Search for the cell housing the specified text and yield its [X, Y] center coordinate. 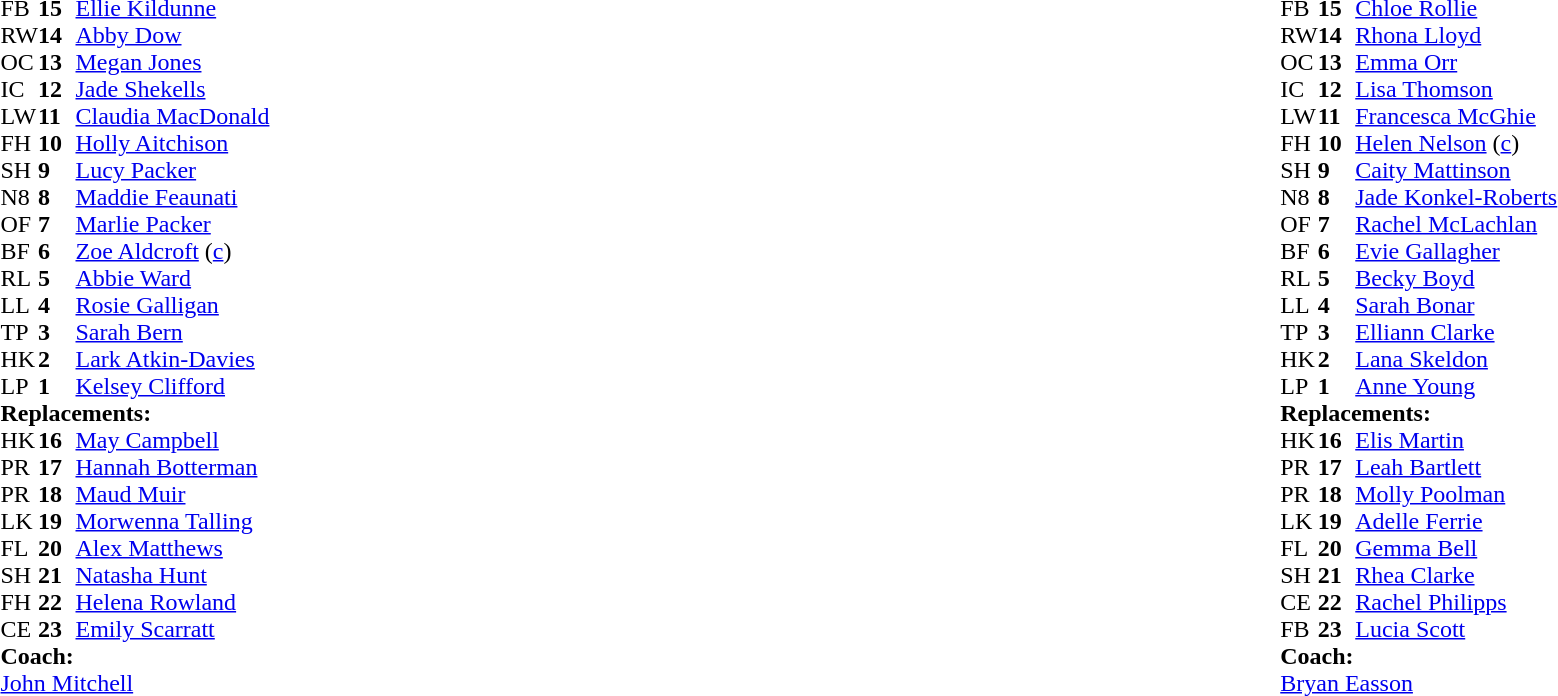
Megan Jones [173, 62]
Sarah Bern [173, 332]
Lucy Packer [173, 170]
Alex Matthews [173, 548]
Evie Gallagher [1456, 252]
Caity Mattinson [1456, 170]
Zoe Aldcroft (c) [173, 252]
Sarah Bonar [1456, 306]
Holly Aitchison [173, 144]
Rosie Galligan [173, 306]
Emily Scarratt [173, 630]
Natasha Hunt [173, 576]
Hannah Botterman [173, 468]
Lark Atkin-Davies [173, 360]
Jade Konkel-Roberts [1456, 198]
Kelsey Clifford [173, 386]
Rachel Philipps [1456, 602]
Jade Shekells [173, 90]
Gemma Bell [1456, 548]
Helen Nelson (c) [1456, 144]
Maddie Feaunati [173, 198]
Emma Orr [1456, 62]
Elis Martin [1456, 440]
Leah Bartlett [1456, 468]
Anne Young [1456, 386]
Rachel McLachlan [1456, 224]
Francesca McGhie [1456, 116]
May Campbell [173, 440]
Claudia MacDonald [173, 116]
Elliann Clarke [1456, 332]
Maud Muir [173, 494]
Lana Skeldon [1456, 360]
Rhona Lloyd [1456, 36]
Lisa Thomson [1456, 90]
Abbie Ward [173, 278]
Helena Rowland [173, 602]
Becky Boyd [1456, 278]
Morwenna Talling [173, 522]
Rhea Clarke [1456, 576]
Molly Poolman [1456, 494]
Lucia Scott [1456, 630]
Adelle Ferrie [1456, 522]
Abby Dow [173, 36]
FB [1299, 630]
Marlie Packer [173, 224]
